Return [x, y] of the center of cell containing provided text 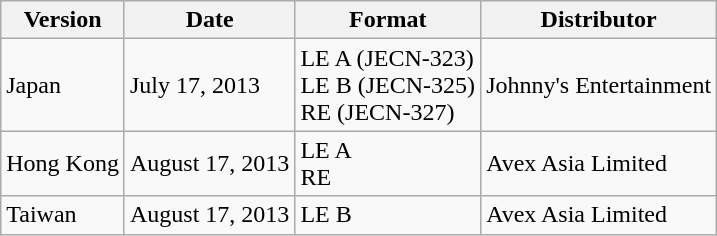
Format [388, 20]
Taiwan [63, 215]
July 17, 2013 [209, 85]
LE ARE [388, 164]
LE A (JECN-323)LE B (JECN-325)RE (JECN-327) [388, 85]
Japan [63, 85]
Date [209, 20]
LE B [388, 215]
Version [63, 20]
Hong Kong [63, 164]
Distributor [599, 20]
Johnny's Entertainment [599, 85]
